Identify which cell holds the provided text, then report its (x, y) central coordinate. 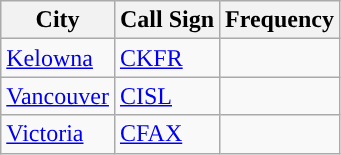
Victoria (58, 134)
Kelowna (58, 58)
Call Sign (166, 20)
City (58, 20)
CISL (166, 96)
CKFR (166, 58)
Vancouver (58, 96)
Frequency (280, 20)
CFAX (166, 134)
